Scan for the cell matching the given text and deliver its (x, y) coordinate at center. 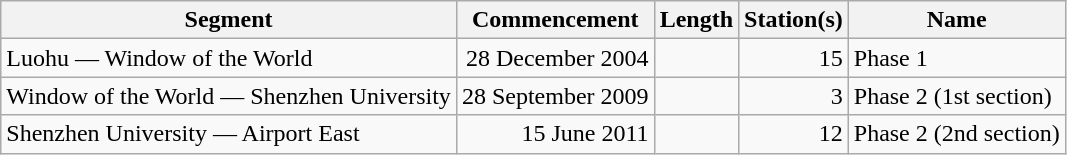
Station(s) (794, 20)
15 (794, 58)
Shenzhen University — Airport East (229, 134)
Luohu — Window of the World (229, 58)
Window of the World — Shenzhen University (229, 96)
Phase 2 (2nd section) (956, 134)
Segment (229, 20)
Phase 2 (1st section) (956, 96)
Commencement (555, 20)
Length (696, 20)
12 (794, 134)
Name (956, 20)
Phase 1 (956, 58)
28 December 2004 (555, 58)
15 June 2011 (555, 134)
28 September 2009 (555, 96)
3 (794, 96)
